Find where the given text appears and provide that cell's center as (X, Y) coordinate. 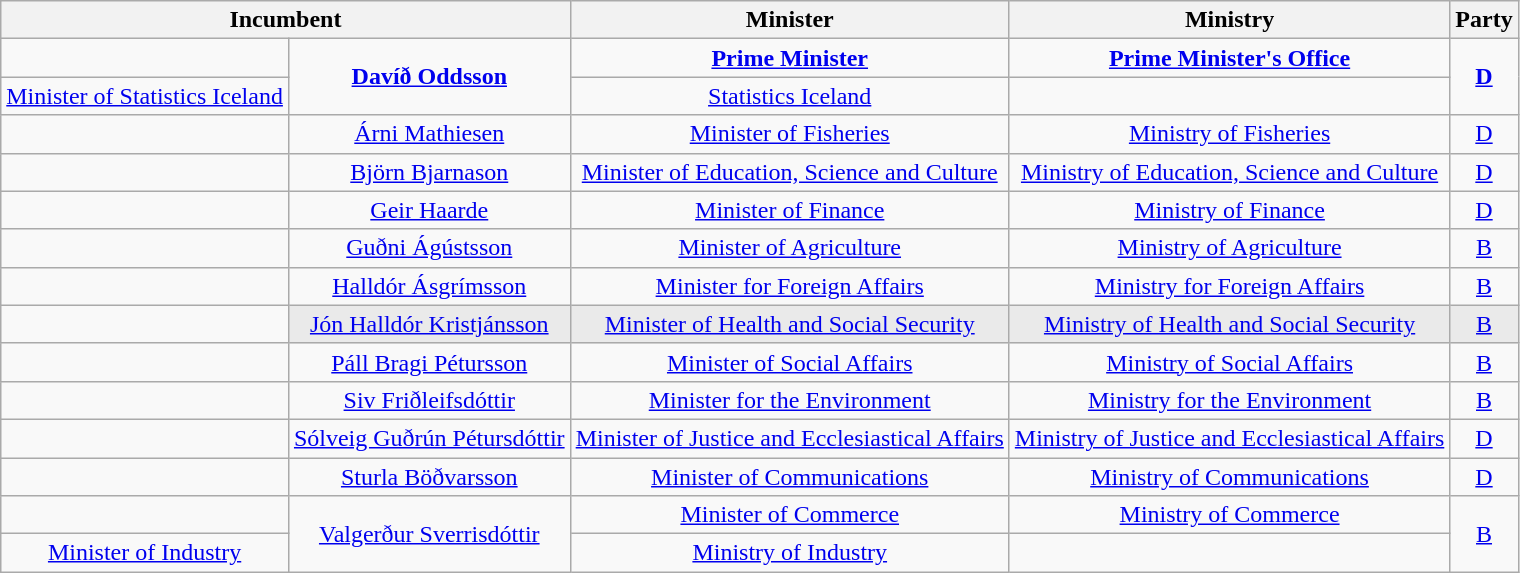
Ministry (1230, 20)
Minister (790, 20)
Ministry of Social Affairs (1230, 362)
Geir Haarde (429, 210)
Minister of Statistics Iceland (145, 96)
Guðni Ágústsson (429, 248)
Ministry of Communications (1230, 477)
Ministry of Fisheries (1230, 134)
Sólveig Guðrún Pétursdóttir (429, 438)
Minister of Industry (145, 553)
Björn Bjarnason (429, 172)
Ministry for Foreign Affairs (1230, 286)
Minister of Fisheries (790, 134)
Ministry for the Environment (1230, 400)
Páll Bragi Pétursson (429, 362)
Ministry of Industry (790, 553)
Ministry of Finance (1230, 210)
Minister for the Environment (790, 400)
Ministry of Health and Social Security (1230, 324)
Ministry of Commerce (1230, 515)
Party (1484, 20)
Minister of Education, Science and Culture (790, 172)
Ministry of Agriculture (1230, 248)
Minister of Health and Social Security (790, 324)
Minister of Agriculture (790, 248)
Minister of Justice and Ecclesiastical Affairs (790, 438)
Ministry of Justice and Ecclesiastical Affairs (1230, 438)
Prime Minister (790, 58)
Statistics Iceland (790, 96)
Minister of Commerce (790, 515)
Árni Mathiesen (429, 134)
Davíð Oddsson (429, 77)
Minister for Foreign Affairs (790, 286)
Jón Halldór Kristjánsson (429, 324)
Siv Friðleifsdóttir (429, 400)
Valgerður Sverrisdóttir (429, 534)
Ministry of Education, Science and Culture (1230, 172)
Minister of Communications (790, 477)
Minister of Social Affairs (790, 362)
Incumbent (286, 20)
Prime Minister's Office (1230, 58)
Minister of Finance (790, 210)
Halldór Ásgrímsson (429, 286)
Sturla Böðvarsson (429, 477)
